From the cell containing the given text, extract its center point as [x, y] coordinate. 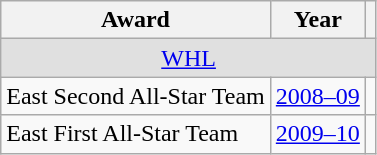
2009–10 [318, 134]
Year [318, 20]
WHL [189, 58]
East First All-Star Team [136, 134]
East Second All-Star Team [136, 96]
Award [136, 20]
2008–09 [318, 96]
